Scan for the cell matching the given text and deliver its (x, y) coordinate at center. 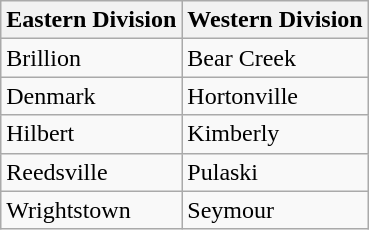
Seymour (275, 210)
Hilbert (92, 134)
Kimberly (275, 134)
Brillion (92, 58)
Western Division (275, 20)
Wrightstown (92, 210)
Reedsville (92, 172)
Pulaski (275, 172)
Bear Creek (275, 58)
Hortonville (275, 96)
Eastern Division (92, 20)
Denmark (92, 96)
